Extract the (X, Y) coordinate from the center of the cell holding the provided text.  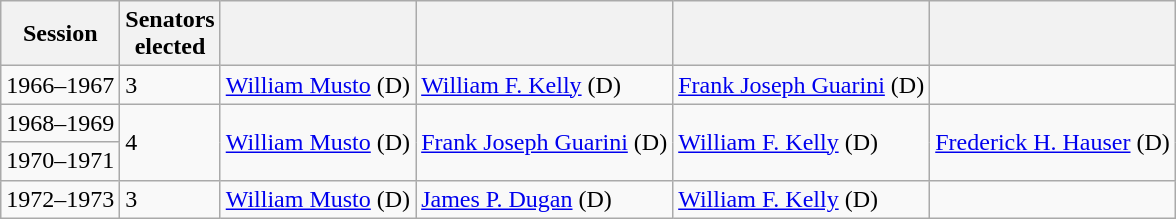
Session (60, 34)
James P. Dugan (D) (544, 199)
Senatorselected (170, 34)
1972–1973 (60, 199)
1970–1971 (60, 161)
1968–1969 (60, 123)
4 (170, 142)
1966–1967 (60, 85)
Frederick H. Hauser (D) (1053, 142)
